Find where the given text appears and provide that cell's center as [x, y] coordinate. 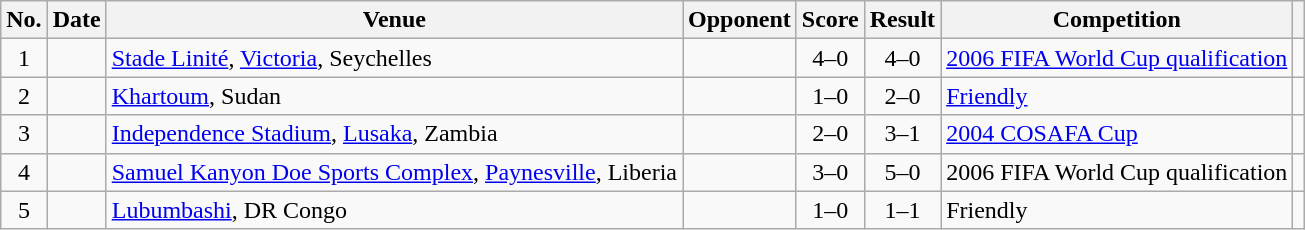
Independence Stadium, Lusaka, Zambia [394, 134]
Competition [1117, 20]
Opponent [740, 20]
Stade Linité, Victoria, Seychelles [394, 58]
4 [24, 172]
Date [76, 20]
No. [24, 20]
5 [24, 210]
Score [830, 20]
Result [902, 20]
2004 COSAFA Cup [1117, 134]
Lubumbashi, DR Congo [394, 210]
2 [24, 96]
5–0 [902, 172]
Venue [394, 20]
3–0 [830, 172]
Samuel Kanyon Doe Sports Complex, Paynesville, Liberia [394, 172]
3–1 [902, 134]
Khartoum, Sudan [394, 96]
1–1 [902, 210]
1 [24, 58]
3 [24, 134]
